From the cell containing the given text, extract its center point as (X, Y) coordinate. 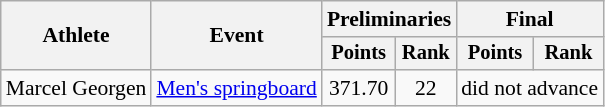
Final (530, 19)
Men's springboard (236, 88)
Athlete (76, 36)
22 (426, 88)
371.70 (359, 88)
did not advance (530, 88)
Marcel Georgen (76, 88)
Preliminaries (389, 19)
Event (236, 36)
